Capture the cell that displays the provided text and extract its [x, y] central coordinate. 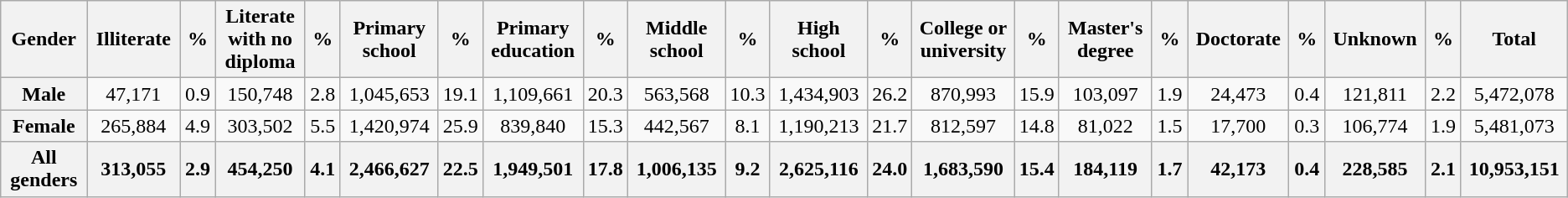
Female [44, 126]
8.1 [747, 126]
20.3 [605, 94]
5,481,073 [1514, 126]
1,045,653 [389, 94]
563,568 [677, 94]
Male [44, 94]
5,472,078 [1514, 94]
17,700 [1238, 126]
454,250 [260, 169]
17.8 [605, 169]
Primary school [389, 39]
103,097 [1106, 94]
0.3 [1307, 126]
1.7 [1169, 169]
184,119 [1106, 169]
9.2 [747, 169]
870,993 [963, 94]
2.8 [323, 94]
22.5 [461, 169]
2,625,116 [819, 169]
Middle school [677, 39]
15.9 [1037, 94]
Doctorate [1238, 39]
1.5 [1169, 126]
42,173 [1238, 169]
2.2 [1444, 94]
47,171 [134, 94]
15.4 [1037, 169]
19.1 [461, 94]
14.8 [1037, 126]
Illiterate [134, 39]
10,953,151 [1514, 169]
2,466,627 [389, 169]
21.7 [890, 126]
Gender [44, 39]
15.3 [605, 126]
303,502 [260, 126]
1,949,501 [533, 169]
4.1 [323, 169]
2.1 [1444, 169]
Primary education [533, 39]
1,420,974 [389, 126]
265,884 [134, 126]
121,811 [1375, 94]
839,840 [533, 126]
4.9 [198, 126]
0.9 [198, 94]
81,022 [1106, 126]
2.9 [198, 169]
1,006,135 [677, 169]
442,567 [677, 126]
Total [1514, 39]
1,109,661 [533, 94]
106,774 [1375, 126]
5.5 [323, 126]
812,597 [963, 126]
26.2 [890, 94]
228,585 [1375, 169]
25.9 [461, 126]
313,055 [134, 169]
Unknown [1375, 39]
24,473 [1238, 94]
24.0 [890, 169]
All genders [44, 169]
Master's degree [1106, 39]
College or university [963, 39]
150,748 [260, 94]
10.3 [747, 94]
Literate with no diploma [260, 39]
1,683,590 [963, 169]
High school [819, 39]
1,190,213 [819, 126]
1,434,903 [819, 94]
